Find where the given text appears and provide that cell's center as [x, y] coordinate. 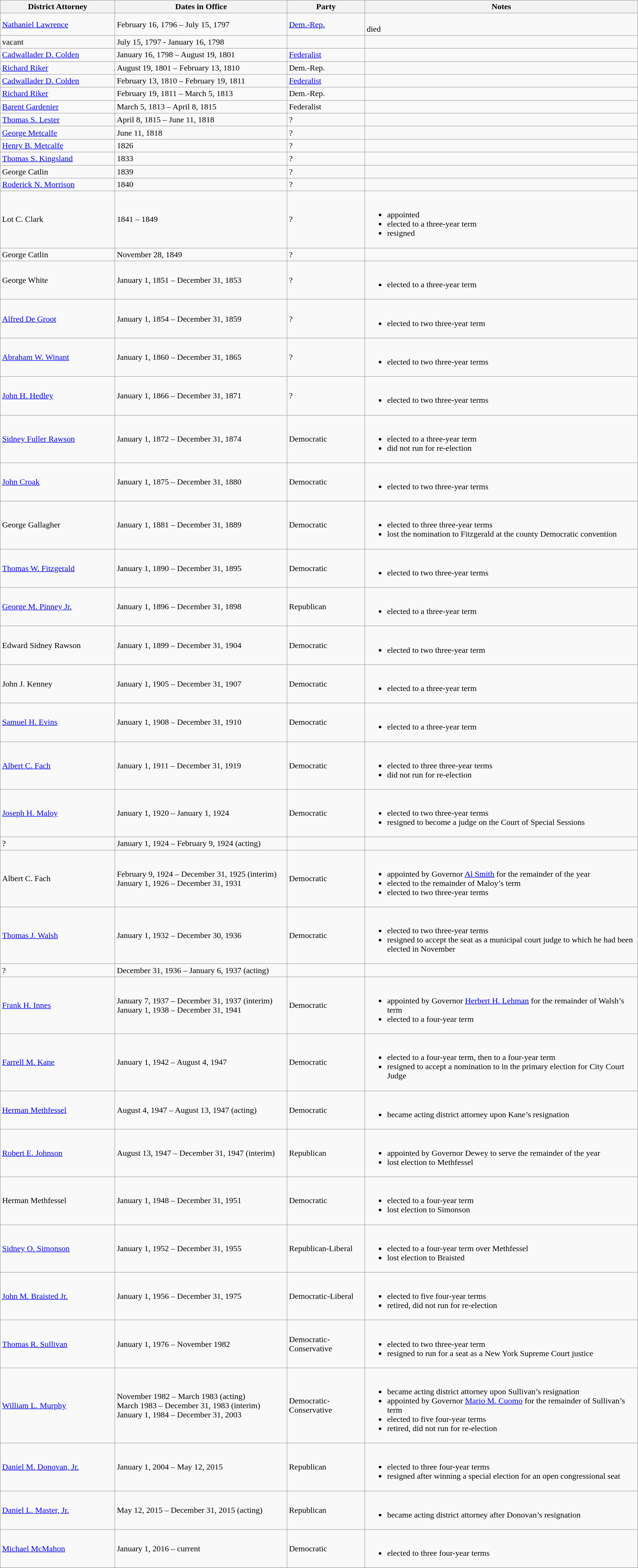
Sidney O. Simonson [58, 1248]
Democratic-Liberal [326, 1296]
vacant [58, 42]
Michael McMahon [58, 1549]
November 28, 1849 [201, 255]
August 13, 1947 – December 31, 1947 (interim) [201, 1153]
June 11, 1818 [201, 133]
February 16, 1796 – July 15, 1797 [201, 25]
George M. Pinney Jr. [58, 606]
Samuel H. Evins [58, 722]
January 1, 1899 – December 31, 1904 [201, 645]
January 1, 1932 – December 30, 1936 [201, 936]
January 1, 1872 – December 31, 1874 [201, 439]
Thomas S. Lester [58, 120]
January 1, 1920 – January 1, 1924 [201, 813]
Thomas J. Walsh [58, 936]
Alfred De Groot [58, 319]
1840 [201, 185]
1839 [201, 171]
December 31, 1936 – January 6, 1937 (acting) [201, 970]
January 1, 2004 – May 12, 2015 [201, 1467]
became acting district attorney upon Kane’s resignation [501, 1110]
January 1, 1860 – December 31, 1865 [201, 357]
1826 [201, 145]
January 1, 1956 – December 31, 1975 [201, 1296]
District Attorney [58, 7]
Lot C. Clark [58, 219]
Edward Sidney Rawson [58, 645]
February 13, 1810 – February 19, 1811 [201, 81]
January 1, 1908 – December 31, 1910 [201, 722]
January 1, 1875 – December 31, 1880 [201, 482]
elected to a four-year term over Methfessellost election to Braisted [501, 1248]
January 1, 1881 – December 31, 1889 [201, 525]
Thomas S. Kingsland [58, 158]
John J. Kenney [58, 683]
Sidney Fuller Rawson [58, 439]
died [501, 25]
Thomas W. Fitzgerald [58, 568]
August 19, 1801 – February 13, 1810 [201, 68]
George White [58, 280]
elected to a four-year termlost election to Simonson [501, 1201]
elected to three three-year termsdid not run for re-election [501, 765]
John M. Braisted Jr. [58, 1296]
George Metcalfe [58, 133]
became acting district attorney after Donovan’s resignation [501, 1510]
Farrell M. Kane [58, 1062]
Robert E. Johnson [58, 1153]
Daniel L. Master, Jr. [58, 1510]
appointed by Governor Herbert H. Lehman for the remainder of Walsh’s termelected to a four-year term [501, 1005]
January 1, 1976 – November 1982 [201, 1344]
July 15, 1797 - January 16, 1798 [201, 42]
Republican-Liberal [326, 1248]
January 16, 1798 – August 19, 1801 [201, 55]
January 7, 1937 – December 31, 1937 (interim)January 1, 1938 – December 31, 1941 [201, 1005]
appointed by Governor Dewey to serve the remainder of the yearlost election to Methfessel [501, 1153]
Abraham W. Winant [58, 357]
John H. Hedley [58, 396]
Thomas R. Sullivan [58, 1344]
January 1, 1890 – December 31, 1895 [201, 568]
November 1982 – March 1983 (acting)March 1983 – December 31, 1983 (interim)January 1, 1984 – December 31, 2003 [201, 1405]
Joseph H. Maloy [58, 813]
January 1, 1905 – December 31, 1907 [201, 683]
February 19, 1811 – March 5, 1813 [201, 94]
January 1, 1911 – December 31, 1919 [201, 765]
Dates in Office [201, 7]
elected to three four-year termsresigned after winning a special election for an open congressional seat [501, 1467]
elected to two three-year termsresigned to accept the seat as a municipal court judge to which he had been elected in November [501, 936]
John Croak [58, 482]
August 4, 1947 – August 13, 1947 (acting) [201, 1110]
Daniel M. Donovan, Jr. [58, 1467]
Party [326, 7]
January 1, 1851 – December 31, 1853 [201, 280]
Roderick N. Morrison [58, 185]
Nathaniel Lawrence [58, 25]
Frank H. Innes [58, 1005]
January 1, 1924 – February 9, 1924 (acting) [201, 844]
March 5, 1813 – April 8, 1815 [201, 107]
January 1, 1948 – December 31, 1951 [201, 1201]
elected to a three-year termdid not run for re-election [501, 439]
Barent Gardenier [58, 107]
January 1, 1866 – December 31, 1871 [201, 396]
William L. Murphy [58, 1405]
elected to five four-year termsretired, did not run for re-election [501, 1296]
January 1, 1942 – August 4, 1947 [201, 1062]
elected to two three-year termsresigned to become a judge on the Court of Special Sessions [501, 813]
April 8, 1815 – June 11, 1818 [201, 120]
February 9, 1924 – December 31, 1925 (interim)January 1, 1926 – December 31, 1931 [201, 878]
January 1, 1854 – December 31, 1859 [201, 319]
elected to two three-year termresigned to run for a seat as a New York Supreme Court justice [501, 1344]
Notes [501, 7]
Henry B. Metcalfe [58, 145]
January 1, 1896 – December 31, 1898 [201, 606]
January 1, 2016 – current [201, 1549]
May 12, 2015 – December 31, 2015 (acting) [201, 1510]
January 1, 1952 – December 31, 1955 [201, 1248]
1841 – 1849 [201, 219]
1833 [201, 158]
elected to a four-year term, then to a four-year termresigned to accept a nomination to in the primary election for City Court Judge [501, 1062]
elected to three three-year termslost the nomination to Fitzgerald at the county Democratic convention [501, 525]
appointed by Governor Al Smith for the remainder of the yearelected to the remainder of Maloy’s termelected to two three-year terms [501, 878]
George Gallagher [58, 525]
elected to three four-year terms [501, 1549]
appointedelected to a three-year termresigned [501, 219]
